Pinpoint the cell where the given text exists, returning its (X, Y) midpoint coordinate. 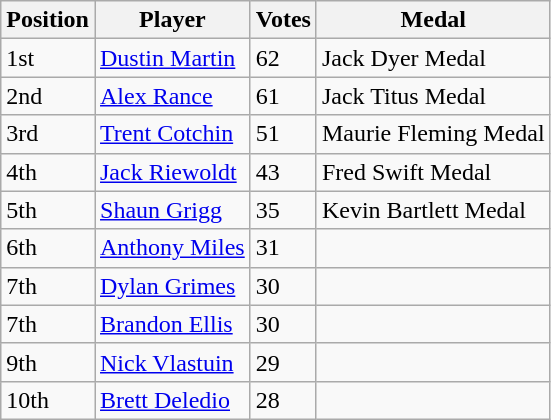
Jack Titus Medal (433, 96)
Trent Cotchin (172, 134)
2nd (48, 96)
28 (283, 400)
Medal (433, 20)
Player (172, 20)
Dylan Grimes (172, 286)
Jack Riewoldt (172, 172)
Brett Deledio (172, 400)
61 (283, 96)
5th (48, 210)
4th (48, 172)
Kevin Bartlett Medal (433, 210)
Brandon Ellis (172, 324)
Alex Rance (172, 96)
Maurie Fleming Medal (433, 134)
Dustin Martin (172, 58)
9th (48, 362)
1st (48, 58)
Votes (283, 20)
43 (283, 172)
Nick Vlastuin (172, 362)
62 (283, 58)
Position (48, 20)
Fred Swift Medal (433, 172)
6th (48, 248)
51 (283, 134)
Shaun Grigg (172, 210)
3rd (48, 134)
10th (48, 400)
Jack Dyer Medal (433, 58)
Anthony Miles (172, 248)
35 (283, 210)
29 (283, 362)
31 (283, 248)
